Provide the [X, Y] coordinate of the cell's center where the given text is located.  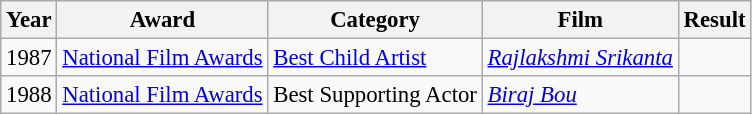
Film [580, 20]
Result [714, 20]
Best Child Artist [375, 58]
1987 [29, 58]
1988 [29, 95]
Award [162, 20]
Rajlakshmi Srikanta [580, 58]
Biraj Bou [580, 95]
Category [375, 20]
Year [29, 20]
Best Supporting Actor [375, 95]
